Capture the cell that displays the provided text and extract its (x, y) central coordinate. 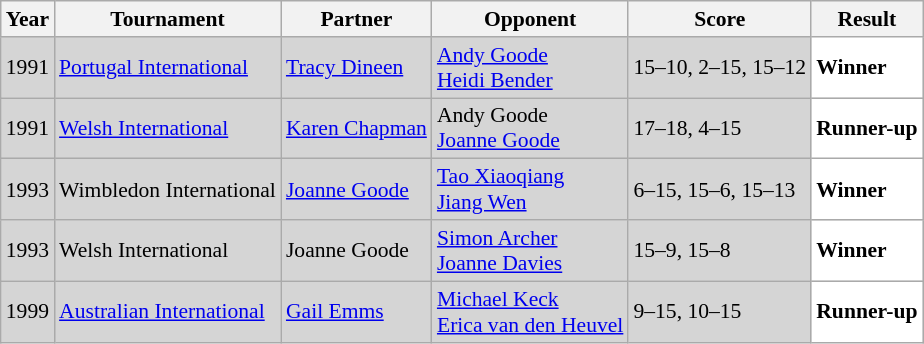
Score (720, 19)
Michael Keck Erica van den Heuvel (530, 312)
Gail Emms (356, 312)
Year (28, 19)
Karen Chapman (356, 128)
15–9, 15–8 (720, 250)
Australian International (168, 312)
15–10, 2–15, 15–12 (720, 68)
9–15, 10–15 (720, 312)
Simon Archer Joanne Davies (530, 250)
6–15, 15–6, 15–13 (720, 190)
Portugal International (168, 68)
Tracy Dineen (356, 68)
Andy Goode Heidi Bender (530, 68)
17–18, 4–15 (720, 128)
Partner (356, 19)
Andy Goode Joanne Goode (530, 128)
Tao Xiaoqiang Jiang Wen (530, 190)
Wimbledon International (168, 190)
Tournament (168, 19)
1999 (28, 312)
Result (866, 19)
Opponent (530, 19)
